Extract the [X, Y] coordinate from the center of the cell holding the provided text.  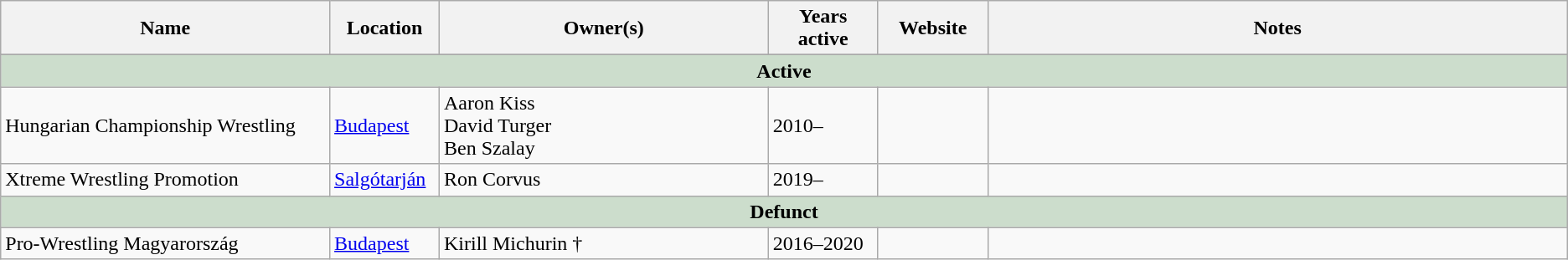
Notes [1277, 28]
Pro-Wrestling Magyarország [166, 243]
Ron Corvus [603, 180]
Owner(s) [603, 28]
Defunct [784, 212]
Years active [823, 28]
2010– [823, 125]
2019– [823, 180]
Location [385, 28]
Active [784, 71]
Salgótarján [385, 180]
Hungarian Championship Wrestling [166, 125]
Aaron KissDavid TurgerBen Szalay [603, 125]
Website [933, 28]
Kirill Michurin † [603, 243]
Name [166, 28]
Xtreme Wrestling Promotion [166, 180]
2016–2020 [823, 243]
